Output the (x, y) coordinate of the center of the cell containing the given text.  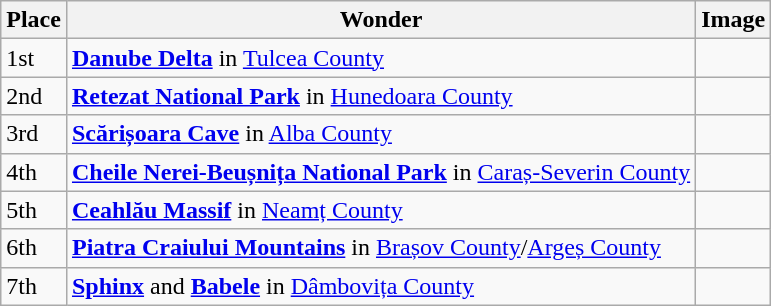
Sphinx and Babele in Dâmbovița County (380, 286)
Cheile Nerei-Beușnița National Park in Caraș-Severin County (380, 172)
3rd (34, 134)
Scărișoara Cave in Alba County (380, 134)
1st (34, 58)
Image (734, 20)
2nd (34, 96)
Piatra Craiului Mountains in Brașov County/Argeș County (380, 248)
Ceahlău Massif in Neamț County (380, 210)
6th (34, 248)
Danube Delta in Tulcea County (380, 58)
7th (34, 286)
Place (34, 20)
4th (34, 172)
5th (34, 210)
Wonder (380, 20)
Retezat National Park in Hunedoara County (380, 96)
